Pinpoint the cell where the given text exists, returning its [X, Y] midpoint coordinate. 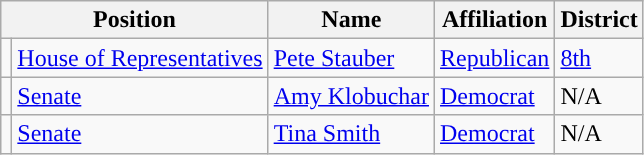
Pete Stauber [351, 58]
Name [351, 20]
Position [134, 20]
Tina Smith [351, 134]
8th [599, 58]
Amy Klobuchar [351, 96]
Affiliation [495, 20]
House of Representatives [140, 58]
District [599, 20]
Republican [495, 58]
